From the cell containing the given text, extract its center point as (x, y) coordinate. 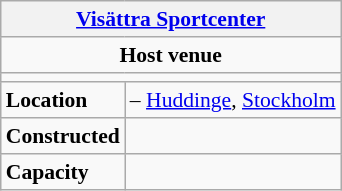
Constructed (63, 136)
Capacity (63, 172)
Location (63, 101)
Host venue (171, 55)
– Huddinge, Stockholm (233, 101)
Visättra Sportcenter (171, 19)
